Output the (X, Y) coordinate of the center of the cell containing the given text.  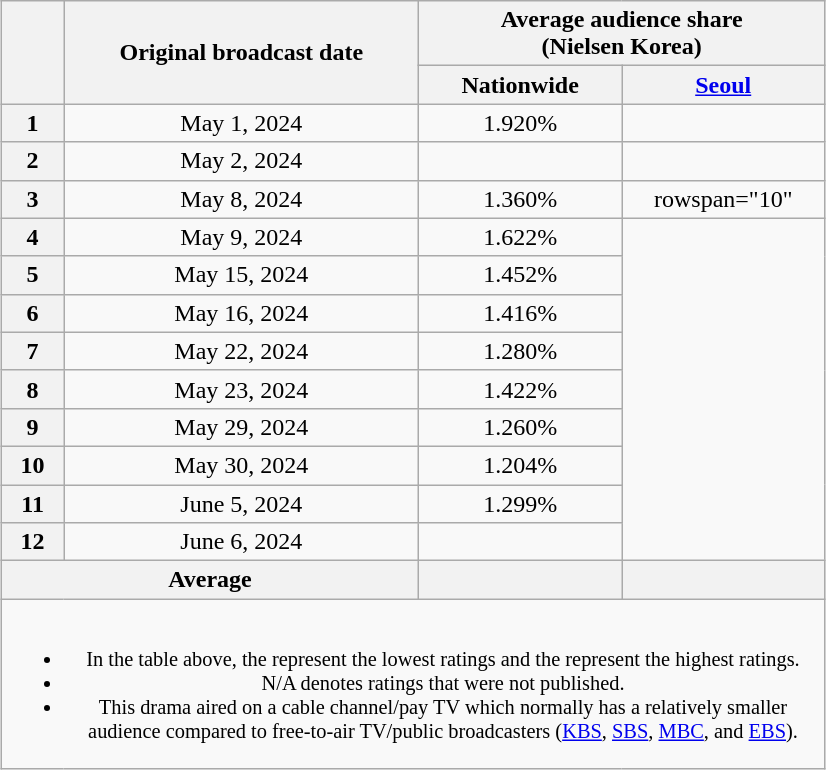
rowspan="10" (724, 199)
2 (32, 161)
Original broadcast date (242, 52)
May 23, 2024 (242, 389)
1.360% (520, 199)
7 (32, 351)
May 29, 2024 (242, 427)
1.204% (520, 465)
June 5, 2024 (242, 503)
1.260% (520, 427)
4 (32, 237)
May 15, 2024 (242, 275)
1.422% (520, 389)
May 9, 2024 (242, 237)
1.416% (520, 313)
11 (32, 503)
9 (32, 427)
8 (32, 389)
May 22, 2024 (242, 351)
May 2, 2024 (242, 161)
Seoul (724, 85)
1 (32, 123)
1.280% (520, 351)
Nationwide (520, 85)
June 6, 2024 (242, 542)
May 16, 2024 (242, 313)
Average (210, 580)
12 (32, 542)
1.299% (520, 503)
1.452% (520, 275)
May 30, 2024 (242, 465)
May 8, 2024 (242, 199)
3 (32, 199)
6 (32, 313)
May 1, 2024 (242, 123)
1.622% (520, 237)
5 (32, 275)
10 (32, 465)
Average audience share(Nielsen Korea) (622, 34)
1.920% (520, 123)
